Find where the given text appears and provide that cell's center as (x, y) coordinate. 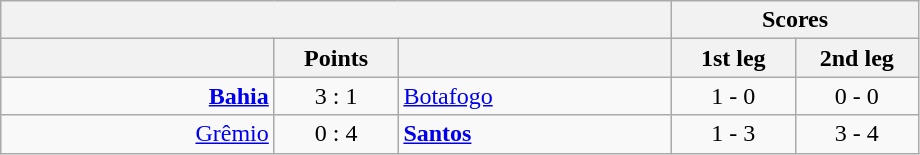
3 - 4 (857, 134)
0 : 4 (336, 134)
Scores (794, 20)
1st leg (733, 58)
3 : 1 (336, 96)
1 - 0 (733, 96)
Santos (535, 134)
0 - 0 (857, 96)
Bahia (138, 96)
Points (336, 58)
Botafogo (535, 96)
1 - 3 (733, 134)
Grêmio (138, 134)
2nd leg (857, 58)
